Locate the cell with the specified text and output its (X, Y) center coordinate. 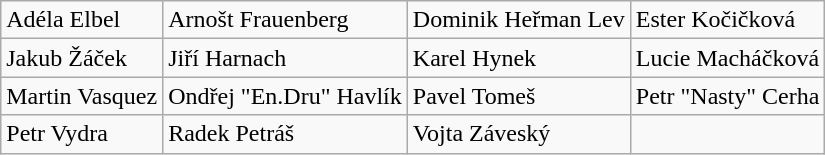
Vojta Záveský (518, 134)
Jiří Harnach (286, 58)
Dominik Heřman Lev (518, 20)
Radek Petráš (286, 134)
Lucie Macháčková (728, 58)
Adéla Elbel (82, 20)
Jakub Žáček (82, 58)
Ester Kočičková (728, 20)
Pavel Tomeš (518, 96)
Karel Hynek (518, 58)
Arnošt Frauenberg (286, 20)
Ondřej "En.Dru" Havlík (286, 96)
Martin Vasquez (82, 96)
Petr "Nasty" Cerha (728, 96)
Petr Vydra (82, 134)
